Find where the given text appears and provide that cell's center as (X, Y) coordinate. 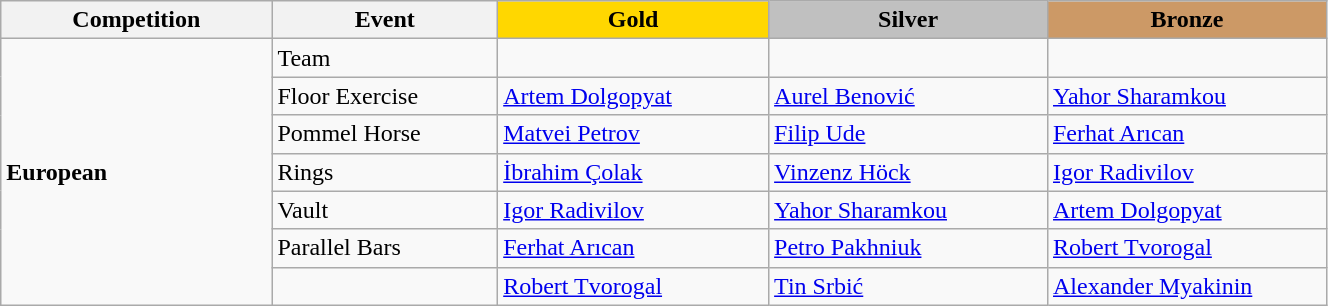
Rings (385, 172)
Petro Pakhniuk (908, 248)
Tin Srbić (908, 286)
Parallel Bars (385, 248)
Vault (385, 210)
Vinzenz Höck (908, 172)
İbrahim Çolak (634, 172)
Event (385, 20)
Pommel Horse (385, 134)
Filip Ude (908, 134)
European (136, 172)
Bronze (1186, 20)
Matvei Petrov (634, 134)
Floor Exercise (385, 96)
Competition (136, 20)
Team (385, 58)
Aurel Benović (908, 96)
Gold (634, 20)
Silver (908, 20)
Alexander Myakinin (1186, 286)
